For the text-containing cell, return its midpoint in (x, y) coordinate format. 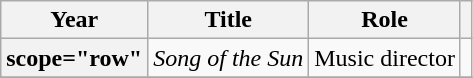
Music director (385, 58)
Role (385, 20)
Title (228, 20)
scope="row" (74, 58)
Year (74, 20)
Song of the Sun (228, 58)
